Return (X, Y) of the center of cell containing provided text 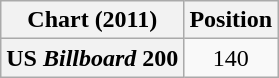
140 (231, 58)
US Billboard 200 (92, 58)
Chart (2011) (92, 20)
Position (231, 20)
